Pinpoint the cell where the given text exists, returning its (x, y) midpoint coordinate. 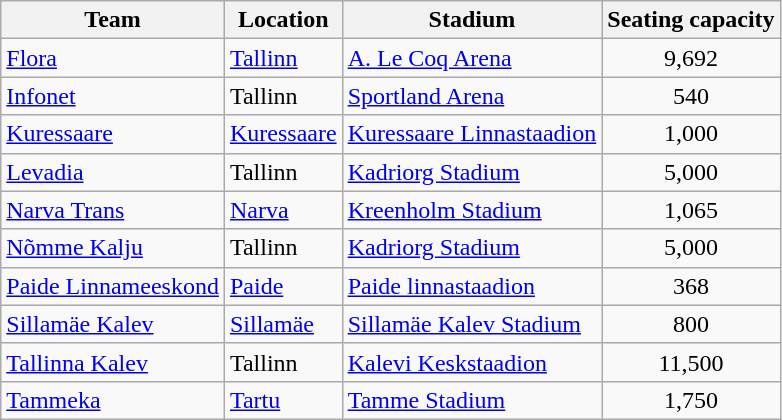
Tartu (283, 400)
Tammeka (113, 400)
Seating capacity (691, 20)
540 (691, 96)
Sportland Arena (472, 96)
Tamme Stadium (472, 400)
Sillamäe Kalev (113, 324)
Flora (113, 58)
Location (283, 20)
368 (691, 286)
Narva (283, 210)
Sillamäe Kalev Stadium (472, 324)
Kalevi Keskstaadion (472, 362)
Team (113, 20)
Narva Trans (113, 210)
1,750 (691, 400)
800 (691, 324)
A. Le Coq Arena (472, 58)
Kreenholm Stadium (472, 210)
Infonet (113, 96)
11,500 (691, 362)
Levadia (113, 172)
1,000 (691, 134)
Paide Linnameeskond (113, 286)
Paide (283, 286)
Sillamäe (283, 324)
Nõmme Kalju (113, 248)
9,692 (691, 58)
Stadium (472, 20)
1,065 (691, 210)
Tallinna Kalev (113, 362)
Paide linnastaadion (472, 286)
Kuressaare Linnastaadion (472, 134)
